Search for the cell housing the specified text and yield its [x, y] center coordinate. 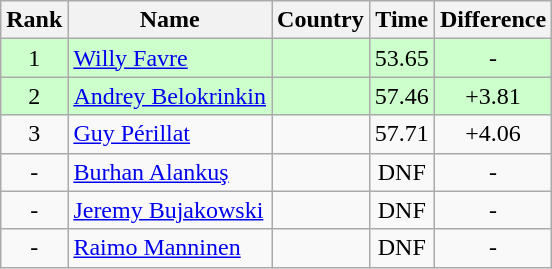
Burhan Alankuş [170, 172]
Rank [34, 20]
53.65 [402, 58]
Difference [492, 20]
+4.06 [492, 134]
Guy Périllat [170, 134]
Name [170, 20]
57.46 [402, 96]
Willy Favre [170, 58]
2 [34, 96]
1 [34, 58]
Country [321, 20]
3 [34, 134]
+3.81 [492, 96]
Jeremy Bujakowski [170, 210]
Raimo Manninen [170, 248]
Andrey Belokrinkin [170, 96]
57.71 [402, 134]
Time [402, 20]
